Capture the cell that displays the provided text and extract its [X, Y] central coordinate. 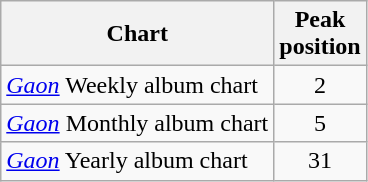
Chart [138, 34]
Peakposition [320, 34]
Gaon Monthly album chart [138, 123]
2 [320, 85]
31 [320, 161]
Gaon Yearly album chart [138, 161]
Gaon Weekly album chart [138, 85]
5 [320, 123]
